Capture the cell that displays the provided text and extract its [X, Y] central coordinate. 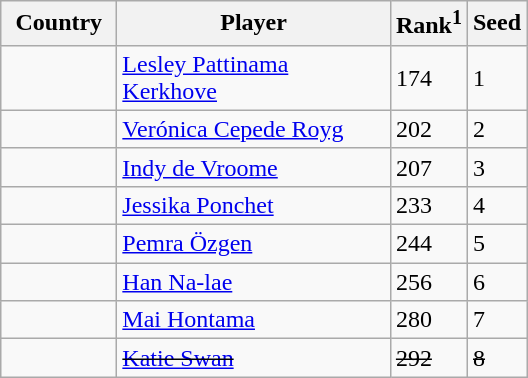
292 [428, 358]
202 [428, 129]
Indy de Vroome [254, 167]
Jessika Ponchet [254, 205]
1 [496, 78]
2 [496, 129]
7 [496, 320]
256 [428, 282]
5 [496, 244]
Verónica Cepede Royg [254, 129]
Lesley Pattinama Kerkhove [254, 78]
174 [428, 78]
233 [428, 205]
Player [254, 24]
Rank1 [428, 24]
6 [496, 282]
4 [496, 205]
Pemra Özgen [254, 244]
244 [428, 244]
Katie Swan [254, 358]
207 [428, 167]
Country [59, 24]
Seed [496, 24]
3 [496, 167]
8 [496, 358]
280 [428, 320]
Han Na-lae [254, 282]
Mai Hontama [254, 320]
